Find where the given text appears and provide that cell's center as (X, Y) coordinate. 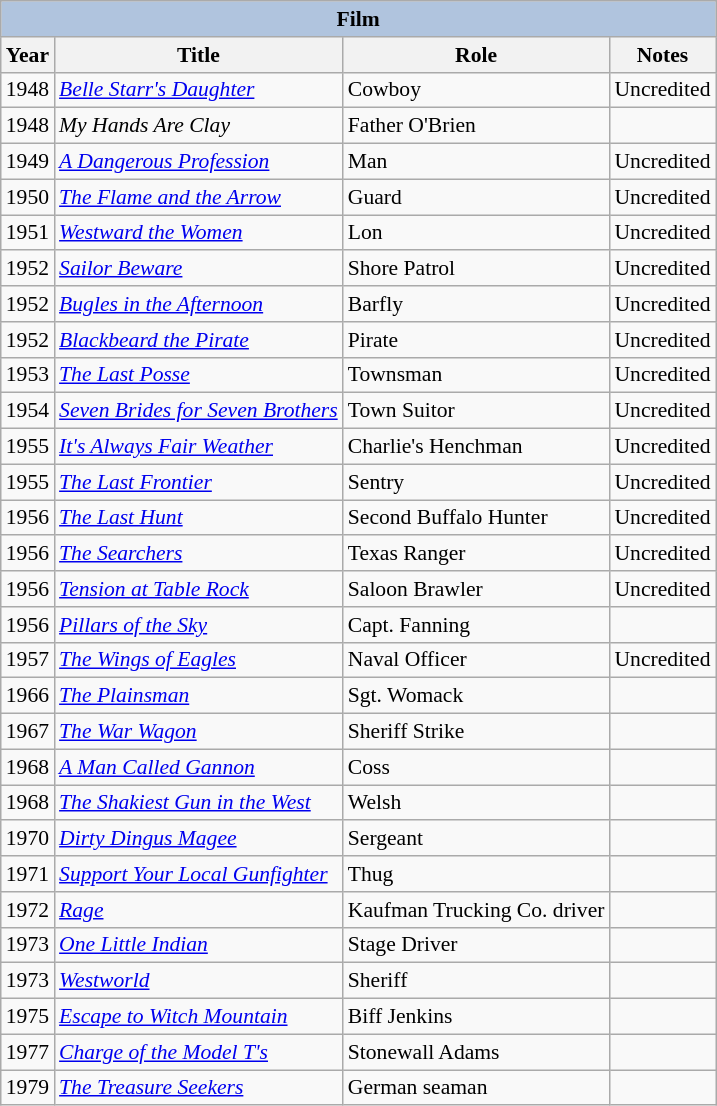
The Wings of Eagles (198, 660)
Sgt. Womack (476, 696)
Dirty Dingus Magee (198, 839)
1977 (28, 1052)
The Treasure Seekers (198, 1088)
Thug (476, 874)
It's Always Fair Weather (198, 447)
Seven Brides for Seven Brothers (198, 411)
1954 (28, 411)
1967 (28, 732)
Capt. Fanning (476, 625)
Welsh (476, 803)
1972 (28, 910)
Year (28, 55)
The Flame and the Arrow (198, 197)
Notes (662, 55)
The Plainsman (198, 696)
Westward the Women (198, 233)
Townsman (476, 375)
Shore Patrol (476, 269)
Man (476, 162)
Escape to Witch Mountain (198, 1017)
1979 (28, 1088)
Belle Starr's Daughter (198, 90)
Kaufman Trucking Co. driver (476, 910)
Pillars of the Sky (198, 625)
The Last Posse (198, 375)
A Dangerous Profession (198, 162)
Sailor Beware (198, 269)
Naval Officer (476, 660)
The Last Frontier (198, 482)
Father O'Brien (476, 126)
Guard (476, 197)
1966 (28, 696)
Westworld (198, 981)
1970 (28, 839)
Bugles in the Afternoon (198, 304)
Sheriff Strike (476, 732)
One Little Indian (198, 945)
Role (476, 55)
1971 (28, 874)
Sheriff (476, 981)
Tension at Table Rock (198, 589)
Texas Ranger (476, 554)
Title (198, 55)
My Hands Are Clay (198, 126)
Biff Jenkins (476, 1017)
Blackbeard the Pirate (198, 340)
1953 (28, 375)
Barfly (476, 304)
Film (358, 19)
Coss (476, 767)
Charge of the Model T's (198, 1052)
The War Wagon (198, 732)
1949 (28, 162)
Town Suitor (476, 411)
Saloon Brawler (476, 589)
The Shakiest Gun in the West (198, 803)
Charlie's Henchman (476, 447)
1951 (28, 233)
The Last Hunt (198, 518)
Second Buffalo Hunter (476, 518)
Stonewall Adams (476, 1052)
Pirate (476, 340)
Stage Driver (476, 945)
1950 (28, 197)
German seaman (476, 1088)
Support Your Local Gunfighter (198, 874)
Sentry (476, 482)
Rage (198, 910)
1975 (28, 1017)
Lon (476, 233)
A Man Called Gannon (198, 767)
Cowboy (476, 90)
Sergeant (476, 839)
The Searchers (198, 554)
1957 (28, 660)
